From the cell containing the given text, extract its center point as (x, y) coordinate. 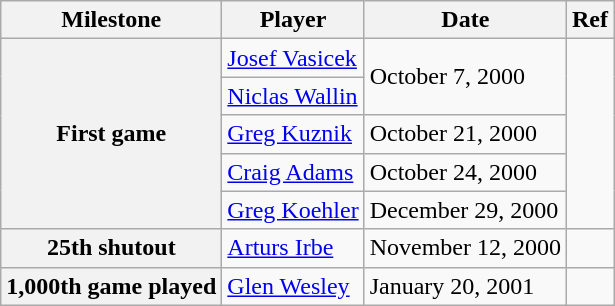
Craig Adams (293, 172)
Ref (590, 20)
November 12, 2000 (465, 248)
Glen Wesley (293, 286)
October 21, 2000 (465, 134)
October 24, 2000 (465, 172)
December 29, 2000 (465, 210)
1,000th game played (112, 286)
Greg Koehler (293, 210)
Josef Vasicek (293, 58)
Milestone (112, 20)
Niclas Wallin (293, 96)
October 7, 2000 (465, 77)
First game (112, 134)
25th shutout (112, 248)
Arturs Irbe (293, 248)
January 20, 2001 (465, 286)
Player (293, 20)
Greg Kuznik (293, 134)
Date (465, 20)
